Determine the (x, y) coordinate at the center of the cell enclosing the given text.  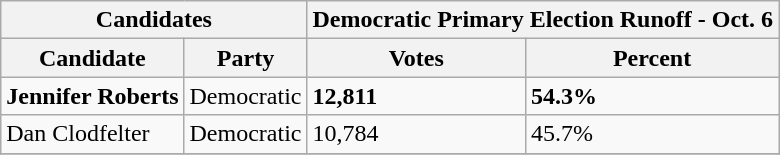
Democratic Primary Election Runoff - Oct. 6 (543, 20)
Percent (652, 58)
Candidate (92, 58)
Dan Clodfelter (92, 134)
10,784 (416, 134)
12,811 (416, 96)
Party (246, 58)
Votes (416, 58)
Candidates (154, 20)
54.3% (652, 96)
45.7% (652, 134)
Jennifer Roberts (92, 96)
